Output the (X, Y) coordinate of the center of the cell containing the given text.  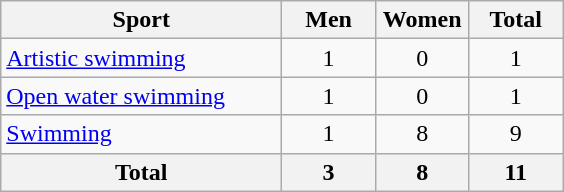
Swimming (142, 134)
Men (329, 20)
Women (422, 20)
Sport (142, 20)
3 (329, 172)
Open water swimming (142, 96)
Artistic swimming (142, 58)
9 (516, 134)
11 (516, 172)
